Return the [X, Y] coordinate for the center point of the cell that contains the specified text.  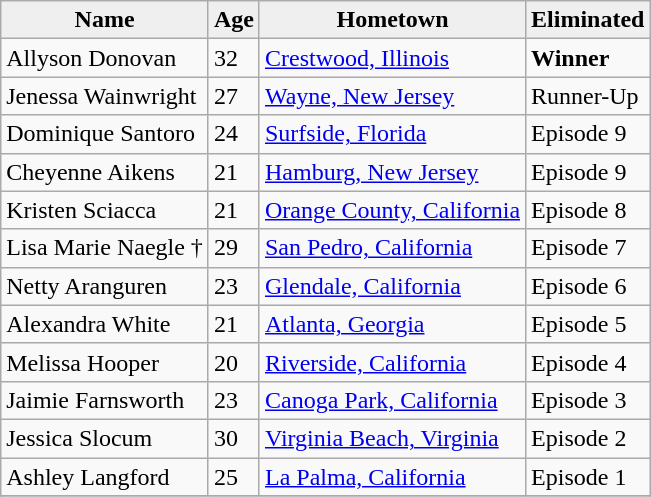
Lisa Marie Naegle † [105, 248]
Canoga Park, California [392, 400]
Cheyenne Aikens [105, 172]
Riverside, California [392, 362]
Allyson Donovan [105, 58]
Episode 6 [588, 286]
Orange County, California [392, 210]
Name [105, 20]
Episode 4 [588, 362]
Ashley Langford [105, 477]
San Pedro, California [392, 248]
Runner-Up [588, 96]
Hamburg, New Jersey [392, 172]
Eliminated [588, 20]
Episode 8 [588, 210]
27 [234, 96]
Jessica Slocum [105, 438]
Episode 3 [588, 400]
Surfside, Florida [392, 134]
24 [234, 134]
Jaimie Farnsworth [105, 400]
Age [234, 20]
Hometown [392, 20]
Glendale, California [392, 286]
La Palma, California [392, 477]
Wayne, New Jersey [392, 96]
Dominique Santoro [105, 134]
Kristen Sciacca [105, 210]
Virginia Beach, Virginia [392, 438]
25 [234, 477]
Episode 1 [588, 477]
Netty Aranguren [105, 286]
Episode 5 [588, 324]
30 [234, 438]
Melissa Hooper [105, 362]
Episode 2 [588, 438]
29 [234, 248]
Winner [588, 58]
20 [234, 362]
Jenessa Wainwright [105, 96]
32 [234, 58]
Crestwood, Illinois [392, 58]
Atlanta, Georgia [392, 324]
Episode 7 [588, 248]
Alexandra White [105, 324]
